Extract the [X, Y] coordinate from the center of the cell holding the provided text.  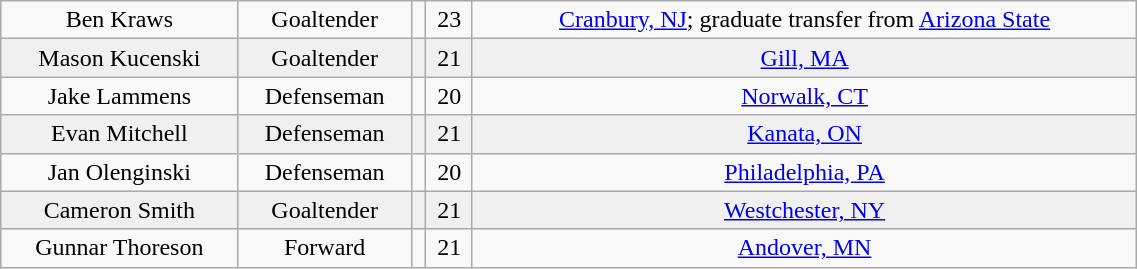
Cranbury, NJ; graduate transfer from Arizona State [804, 20]
23 [449, 20]
Jake Lammens [120, 96]
Andover, MN [804, 248]
Ben Kraws [120, 20]
Forward [324, 248]
Norwalk, CT [804, 96]
Westchester, NY [804, 210]
Evan Mitchell [120, 134]
Gunnar Thoreson [120, 248]
Jan Olenginski [120, 172]
Mason Kucenski [120, 58]
Kanata, ON [804, 134]
Philadelphia, PA [804, 172]
Gill, MA [804, 58]
Cameron Smith [120, 210]
